Pinpoint the cell where the given text exists, returning its [x, y] midpoint coordinate. 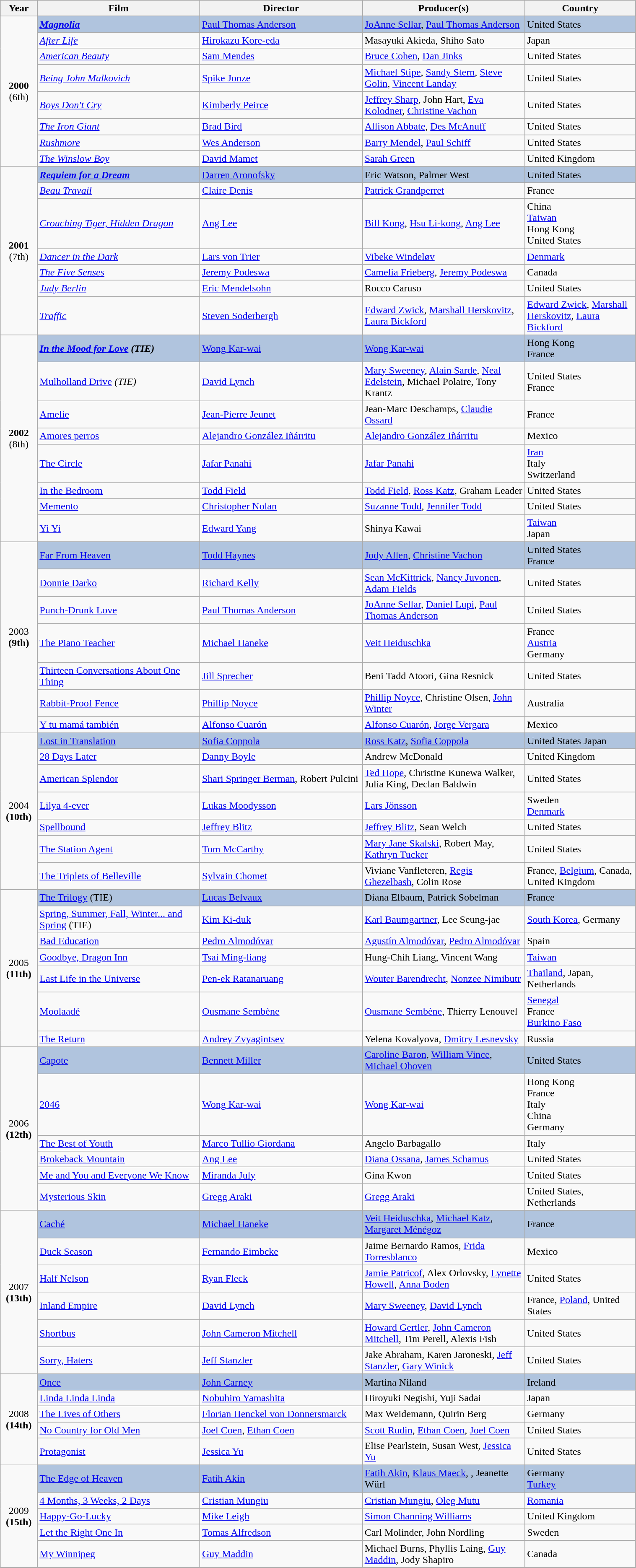
Lukas Moodysson [281, 806]
Moolaadé [119, 1011]
Mary Sweeney, Alain Sarde, Neal Edelstein, Michael Polaire, Tony Krantz [444, 382]
Todd Haynes [281, 555]
Jeffrey Blitz, Sean Welch [444, 827]
Sofia Coppola [281, 741]
JoAnne Sellar, Paul Thomas Anderson [444, 24]
In the Bedroom [119, 491]
Punch-Drunk Love [119, 610]
Denmark [580, 256]
Christopher Nolan [281, 506]
Angelo Barbagallo [444, 1143]
Lars von Trier [281, 256]
Wouter Barendrecht, Nonzee Nimibutr [444, 979]
Tsai Ming-liang [281, 957]
Happy-Go-Lucky [119, 1516]
Ireland [580, 1382]
After Life [119, 40]
Sean McKittrick, Nancy Juvonen, Adam Fields [444, 583]
Bad Education [119, 941]
John Cameron Mitchell [281, 1333]
Rocco Caruso [444, 288]
France, Belgium, Canada, United Kingdom [580, 876]
Barry Mendel, Paul Schiff [444, 143]
Todd Field [281, 491]
The Best of Youth [119, 1143]
2001(7th) [19, 251]
2009(15th) [19, 1516]
Diana Ossana, James Schamus [444, 1159]
Lars Jönsson [444, 806]
Shinya Kawai [444, 528]
Requiem for a Dream [119, 174]
Eric Mendelsohn [281, 288]
Hiroyuki Negishi, Yuji Sadai [444, 1398]
Duck Season [119, 1251]
Fatih Akin [281, 1479]
2002(8th) [19, 439]
Mysterious Skin [119, 1197]
Andrew McDonald [444, 757]
Guy Maddin [281, 1554]
Richard Kelly [281, 583]
Kim Ki-duk [281, 919]
Florian Henckel von Donnersmarck [281, 1414]
Sorry, Haters [119, 1360]
Germany [580, 1414]
Phillip Noyce, Christine Olsen, John Winter [444, 704]
Mary Sweeney, David Lynch [444, 1306]
2007(13th) [19, 1292]
Jeffrey Blitz [281, 827]
Phillip Noyce [281, 704]
Mary Jane Skalski, Robert May, Kathryn Tucker [444, 849]
Caché [119, 1224]
No Country for Old Men [119, 1430]
Mulholland Drive (TIE) [119, 382]
Sarah Green [444, 158]
Thirteen Conversations About One Thing [119, 676]
Cristian Mungiu [281, 1501]
2008(14th) [19, 1420]
Masayuki Akieda, Shiho Sato [444, 40]
In the Mood for Love (TIE) [119, 349]
Taiwan [580, 957]
Caroline Baron, William Vince, Michael Ohoven [444, 1061]
The Circle [119, 463]
Y tu mamá también [119, 725]
Nobuhiro Yamashita [281, 1398]
David Mamet [281, 158]
Hirokazu Kore-eda [281, 40]
Simon Channing Williams [444, 1516]
SwedenDenmark [580, 806]
Amelie [119, 414]
Lost in Translation [119, 741]
Scott Rudin, Ethan Coen, Joel Coen [444, 1430]
Bruce Cohen, Dan Jinks [444, 56]
Howard Gertler, John Cameron Mitchell, Tim Perell, Alexis Fish [444, 1333]
Todd Field, Ross Katz, Graham Leader [444, 491]
United States Japan [580, 741]
Far From Heaven [119, 555]
John Carney [281, 1382]
Darren Aronofsky [281, 174]
Jean-Pierre Jeunet [281, 414]
Goodbye, Dragon Inn [119, 957]
Joel Coen, Ethan Coen [281, 1430]
Wes Anderson [281, 143]
The Trilogy (TIE) [119, 898]
Jaime Bernardo Ramos, Frida Torresblanco [444, 1251]
The Return [119, 1038]
Film [119, 8]
Italy [580, 1143]
Shortbus [119, 1333]
South Korea, Germany [580, 919]
Lilya 4-ever [119, 806]
The Iron Giant [119, 127]
The Lives of Others [119, 1414]
Ousmane Sembène, Thierry Lenouvel [444, 1011]
Sweden [580, 1532]
Fernando Eimbcke [281, 1251]
Bill Kong, Hsu Li-kong, Ang Lee [444, 223]
Steven Soderbergh [281, 316]
Pen-ek Ratanaruang [281, 979]
Traffic [119, 316]
Last Life in the Universe [119, 979]
Linda Linda Linda [119, 1398]
Australia [580, 704]
Once [119, 1382]
Gina Kwon [444, 1175]
Jeremy Podeswa [281, 273]
Agustín Almodóvar, Pedro Almodóvar [444, 941]
American Splendor [119, 778]
Yi Yi [119, 528]
Jake Abraham, Karen Jaroneski, Jeff Stanzler, Gary Winick [444, 1360]
United States, Netherlands [580, 1197]
Lucas Belvaux [281, 898]
Miranda July [281, 1175]
Memento [119, 506]
Sylvain Chomet [281, 876]
Bennett Miller [281, 1061]
The Five Senses [119, 273]
Fatih Akin, Klaus Maeck, , Jeanette Würl [444, 1479]
Brad Bird [281, 127]
Producer(s) [444, 8]
Andrey Zvyagintsev [281, 1038]
Director [281, 8]
Dancer in the Dark [119, 256]
Diana Elbaum, Patrick Sobelman [444, 898]
American Beauty [119, 56]
Jessica Yu [281, 1451]
FranceAustriaGermany [580, 643]
Kimberly Peirce [281, 105]
ChinaTaiwanHong KongUnited States [580, 223]
Thailand, Japan, Netherlands [580, 979]
Jill Sprecher [281, 676]
2004(10th) [19, 811]
Year [19, 8]
Veit Heiduschka [444, 643]
Hong KongFranceItalyChinaGermany [580, 1105]
Jody Allen, Christine Vachon [444, 555]
Vibeke Windeløv [444, 256]
IranItalySwitzerland [580, 463]
Donnie Darko [119, 583]
The Station Agent [119, 849]
Being John Malkovich [119, 78]
Danny Boyle [281, 757]
Amores perros [119, 436]
Russia [580, 1038]
2006(12th) [19, 1129]
Eric Watson, Palmer West [444, 174]
Michael Burns, Phyllis Laing, Guy Maddin, Jody Shapiro [444, 1554]
Jean-Marc Deschamps, Claudie Ossard [444, 414]
2046 [119, 1105]
The Winslow Boy [119, 158]
The Piano Teacher [119, 643]
SenegalFranceBurkino Faso [580, 1011]
Ryan Fleck [281, 1279]
Mike Leigh [281, 1516]
Sam Mendes [281, 56]
2005(11th) [19, 968]
Spellbound [119, 827]
Camelia Frieberg, Jeremy Podeswa [444, 273]
Jamie Patricof, Alex Orlovsky, Lynette Howell, Anna Boden [444, 1279]
Allison Abbate, Des McAnuff [444, 127]
Tom McCarthy [281, 849]
Spike Jonze [281, 78]
4 Months, 3 Weeks, 2 Days [119, 1501]
Judy Berlin [119, 288]
Beau Travail [119, 190]
Boys Don't Cry [119, 105]
28 Days Later [119, 757]
Martina Niland [444, 1382]
The Edge of Heaven [119, 1479]
Ted Hope, Christine Kunewa Walker, Julia King, Declan Baldwin [444, 778]
Spain [580, 941]
Michael Stipe, Sandy Stern, Steve Golin, Vincent Landay [444, 78]
Inland Empire [119, 1306]
Patrick Grandperret [444, 190]
My Winnipeg [119, 1554]
France, Poland, United States [580, 1306]
Capote [119, 1061]
Jeffrey Sharp, John Hart, Eva Kolodner, Christine Vachon [444, 105]
Half Nelson [119, 1279]
Karl Baumgartner, Lee Seung-jae [444, 919]
TaiwanJapan [580, 528]
Alfonso Cuarón [281, 725]
Veit Heiduschka, Michael Katz, Margaret Ménégoz [444, 1224]
JoAnne Sellar, Daniel Lupi, Paul Thomas Anderson [444, 610]
Beni Tadd Atoori, Gina Resnick [444, 676]
The Triplets of Belleville [119, 876]
2000(6th) [19, 91]
Claire Denis [281, 190]
Romania [580, 1501]
Ousmane Sembène [281, 1011]
Carl Molinder, John Nordling [444, 1532]
Rushmore [119, 143]
Crouching Tiger, Hidden Dragon [119, 223]
Jeff Stanzler [281, 1360]
Yelena Kovalyova, Dmitry Lesnevsky [444, 1038]
Magnolia [119, 24]
Hong KongFrance [580, 349]
Shari Springer Berman, Robert Pulcini [281, 778]
GermanyTurkey [580, 1479]
Rabbit-Proof Fence [119, 704]
Me and You and Everyone We Know [119, 1175]
Marco Tullio Giordana [281, 1143]
Pedro Almodóvar [281, 941]
Cristian Mungiu, Oleg Mutu [444, 1501]
Tomas Alfredson [281, 1532]
Suzanne Todd, Jennifer Todd [444, 506]
Viviane Vanfleteren, Regis Ghezelbash, Colin Rose [444, 876]
Protagonist [119, 1451]
Ross Katz, Sofia Coppola [444, 741]
2003(9th) [19, 637]
Country [580, 8]
Alfonso Cuarón, Jorge Vergara [444, 725]
Max Weidemann, Quirin Berg [444, 1414]
Elise Pearlstein, Susan West, Jessica Yu [444, 1451]
Brokeback Mountain [119, 1159]
Spring, Summer, Fall, Winter... and Spring (TIE) [119, 919]
Edward Yang [281, 528]
Let the Right One In [119, 1532]
Hung-Chih Liang, Vincent Wang [444, 957]
